Determine the [X, Y] coordinate at the center of the cell enclosing the given text.  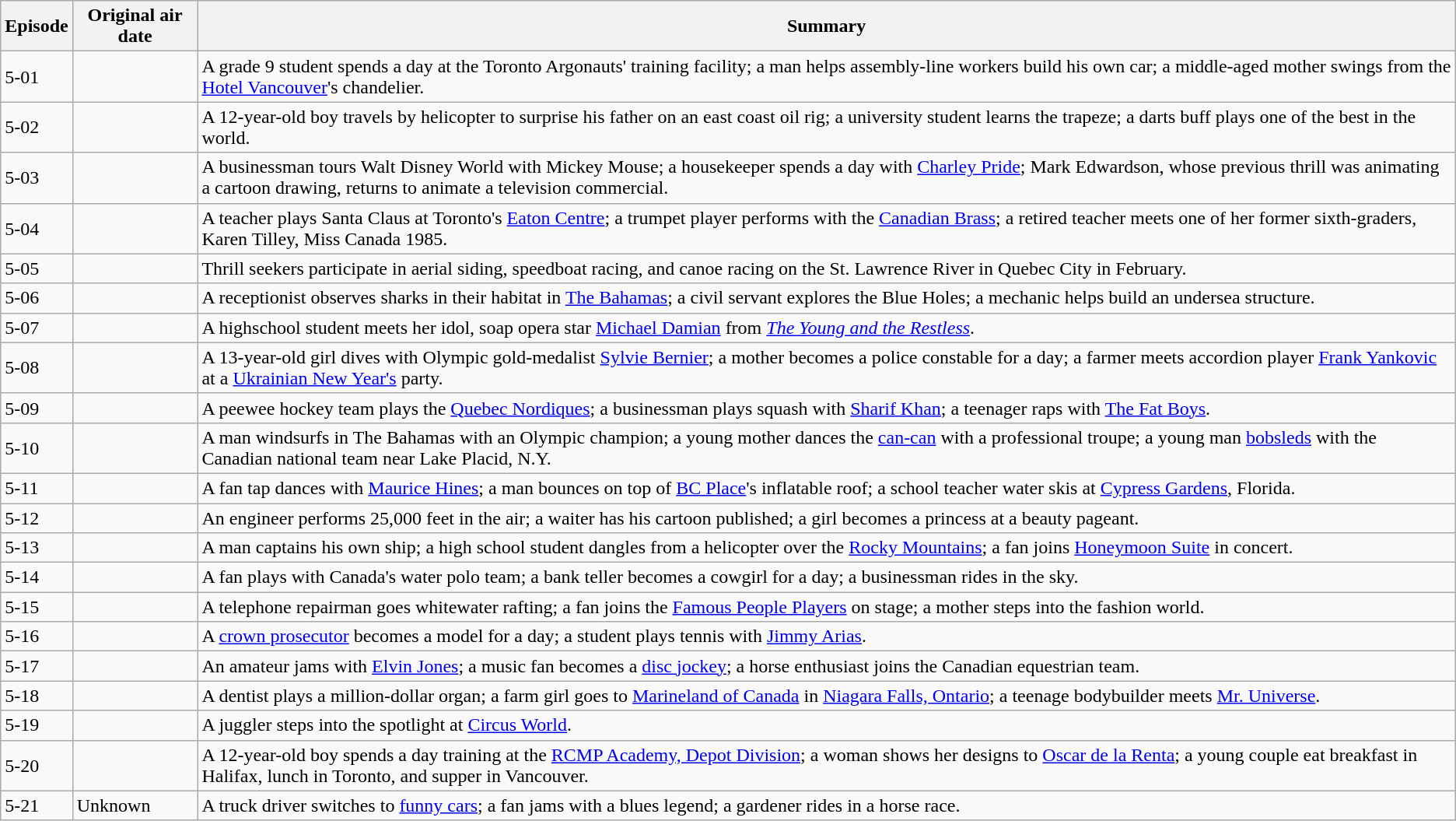
5-02 [37, 128]
5-21 [37, 805]
An engineer performs 25,000 feet in the air; a waiter has his cartoon published; a girl becomes a princess at a beauty pageant. [826, 518]
5-05 [37, 268]
A dentist plays a million-dollar organ; a farm girl goes to Marineland of Canada in Niagara Falls, Ontario; a teenage bodybuilder meets Mr. Universe. [826, 696]
5-14 [37, 577]
5-08 [37, 367]
A fan tap dances with Maurice Hines; a man bounces on top of BC Place's inflatable roof; a school teacher water skis at Cypress Gardens, Florida. [826, 488]
An amateur jams with Elvin Jones; a music fan becomes a disc jockey; a horse enthusiast joins the Canadian equestrian team. [826, 666]
5-09 [37, 408]
A telephone repairman goes whitewater rafting; a fan joins the Famous People Players on stage; a mother steps into the fashion world. [826, 607]
A juggler steps into the spotlight at Circus World. [826, 725]
A truck driver switches to funny cars; a fan jams with a blues legend; a gardener rides in a horse race. [826, 805]
5-13 [37, 548]
Summary [826, 26]
5-04 [37, 229]
A fan plays with Canada's water polo team; a bank teller becomes a cowgirl for a day; a businessman rides in the sky. [826, 577]
5-19 [37, 725]
A highschool student meets her idol, soap opera star Michael Damian from The Young and the Restless. [826, 328]
A man captains his own ship; a high school student dangles from a helicopter over the Rocky Mountains; a fan joins Honeymoon Suite in concert. [826, 548]
Unknown [135, 805]
Thrill seekers participate in aerial siding, speedboat racing, and canoe racing on the St. Lawrence River in Quebec City in February. [826, 268]
A peewee hockey team plays the Quebec Nordiques; a businessman plays squash with Sharif Khan; a teenager raps with The Fat Boys. [826, 408]
A crown prosecutor becomes a model for a day; a student plays tennis with Jimmy Arias. [826, 637]
5-15 [37, 607]
5-18 [37, 696]
5-11 [37, 488]
5-12 [37, 518]
5-20 [37, 766]
5-16 [37, 637]
5-07 [37, 328]
Episode [37, 26]
Original air date [135, 26]
5-03 [37, 177]
5-17 [37, 666]
5-01 [37, 76]
5-06 [37, 298]
5-10 [37, 448]
